Search for the cell housing the specified text and yield its [X, Y] center coordinate. 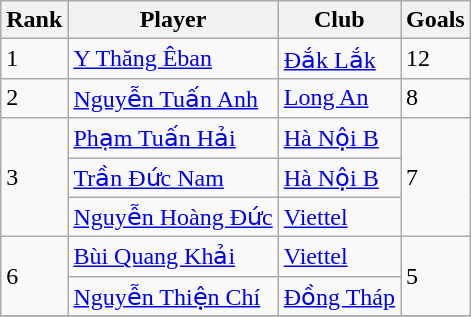
Player [173, 20]
Đắk Lắk [339, 59]
2 [34, 98]
Trần Đức Nam [173, 178]
Bùi Quang Khải [173, 257]
6 [34, 276]
Nguyễn Hoàng Đức [173, 217]
Nguyễn Thiện Chí [173, 296]
Y Thăng Êban [173, 59]
Đồng Tháp [339, 296]
Nguyễn Tuấn Anh [173, 98]
Long An [339, 98]
Rank [34, 20]
3 [34, 178]
1 [34, 59]
Goals [435, 20]
Phạm Tuấn Hải [173, 138]
12 [435, 59]
7 [435, 178]
Club [339, 20]
5 [435, 276]
8 [435, 98]
